Detect which cell encompasses the target text, then output its [X, Y] center coordinate. 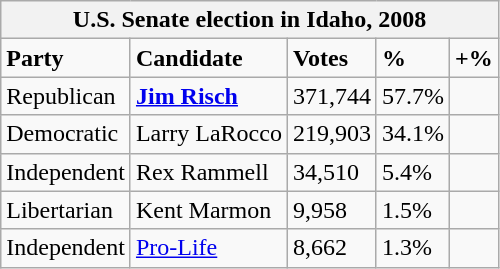
5.4% [412, 172]
Votes [332, 58]
Party [66, 58]
219,903 [332, 134]
Pro-Life [208, 248]
Rex Rammell [208, 172]
371,744 [332, 96]
Larry LaRocco [208, 134]
1.3% [412, 248]
% [412, 58]
Libertarian [66, 210]
8,662 [332, 248]
+% [474, 58]
Republican [66, 96]
U.S. Senate election in Idaho, 2008 [250, 20]
57.7% [412, 96]
34.1% [412, 134]
9,958 [332, 210]
Candidate [208, 58]
Jim Risch [208, 96]
Kent Marmon [208, 210]
Democratic [66, 134]
1.5% [412, 210]
34,510 [332, 172]
